Provide the (x, y) coordinate of the cell's center where the given text is located.  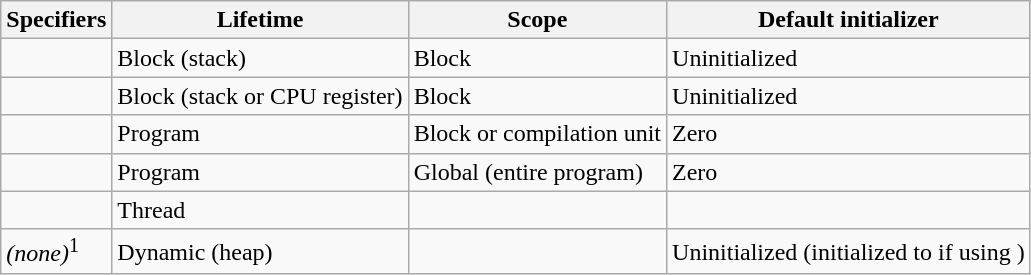
Block or compilation unit (537, 134)
Block (stack) (260, 58)
Block (stack or CPU register) (260, 96)
Global (entire program) (537, 172)
Uninitialized (initialized to if using ) (849, 252)
Scope (537, 20)
Default initializer (849, 20)
Thread (260, 210)
Specifiers (56, 20)
Lifetime (260, 20)
(none)1 (56, 252)
Dynamic (heap) (260, 252)
